Determine the (x, y) coordinate at the center of the cell enclosing the given text.  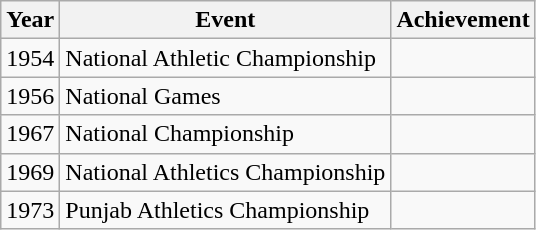
National Championship (226, 134)
1954 (30, 58)
National Athletic Championship (226, 58)
1969 (30, 172)
1956 (30, 96)
Year (30, 20)
National Athletics Championship (226, 172)
Punjab Athletics Championship (226, 210)
National Games (226, 96)
1967 (30, 134)
Achievement (463, 20)
1973 (30, 210)
Event (226, 20)
